Identify which cell holds the provided text, then report its (X, Y) central coordinate. 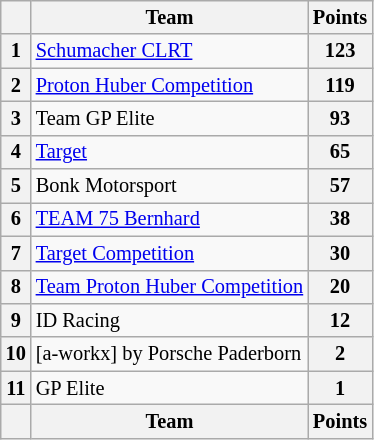
65 (340, 152)
93 (340, 118)
ID Racing (170, 320)
Proton Huber Competition (170, 85)
Schumacher CLRT (170, 51)
119 (340, 85)
10 (16, 354)
Target (170, 152)
7 (16, 253)
57 (340, 186)
5 (16, 186)
4 (16, 152)
3 (16, 118)
6 (16, 219)
Bonk Motorsport (170, 186)
[a-workx] by Porsche Paderborn (170, 354)
TEAM 75 Bernhard (170, 219)
30 (340, 253)
Team GP Elite (170, 118)
Target Competition (170, 253)
12 (340, 320)
38 (340, 219)
Team Proton Huber Competition (170, 287)
20 (340, 287)
11 (16, 388)
GP Elite (170, 388)
123 (340, 51)
8 (16, 287)
9 (16, 320)
